Detect which cell encompasses the target text, then output its [x, y] center coordinate. 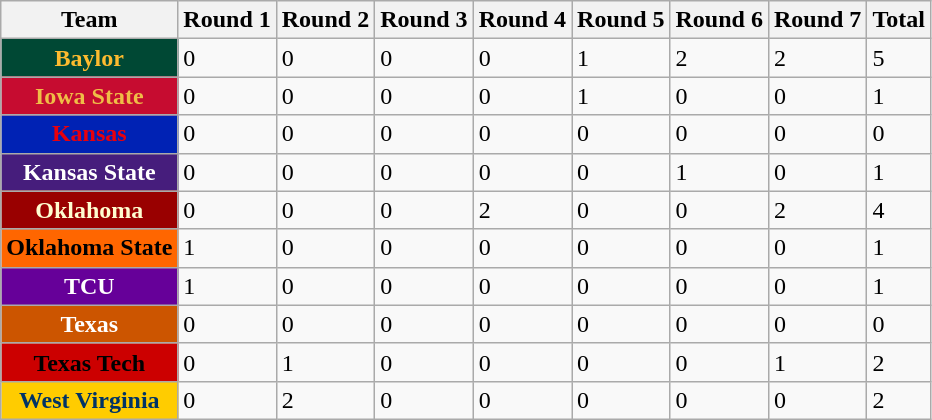
Round 3 [424, 20]
Round 2 [325, 20]
Round 4 [522, 20]
Oklahoma [90, 210]
Round 1 [227, 20]
4 [899, 210]
Texas Tech [90, 362]
5 [899, 58]
Round 5 [621, 20]
Kansas State [90, 172]
Oklahoma State [90, 248]
Kansas [90, 134]
Texas [90, 324]
Baylor [90, 58]
Team [90, 20]
Iowa State [90, 96]
Round 6 [719, 20]
Round 7 [817, 20]
TCU [90, 286]
Total [899, 20]
West Virginia [90, 400]
